Capture the cell that displays the provided text and extract its [x, y] central coordinate. 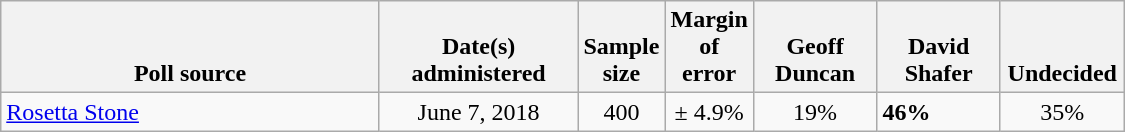
Marginof error [709, 47]
June 7, 2018 [478, 112]
19% [815, 112]
35% [1062, 112]
Samplesize [622, 47]
Undecided [1062, 47]
± 4.9% [709, 112]
46% [939, 112]
400 [622, 112]
Date(s)administered [478, 47]
Rosetta Stone [190, 112]
Poll source [190, 47]
GeoffDuncan [815, 47]
DavidShafer [939, 47]
